Locate the cell with the specified text and output its (x, y) center coordinate. 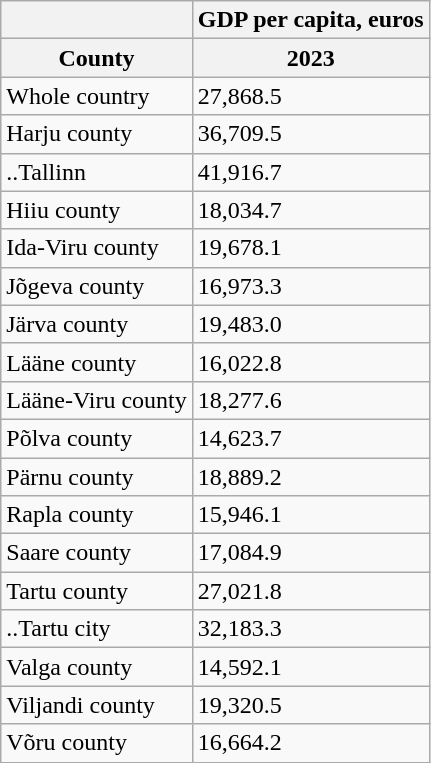
Hiiu county (97, 210)
32,183.3 (310, 629)
County (97, 58)
Viljandi county (97, 705)
GDP per capita, euros (310, 20)
Valga county (97, 667)
2023 (310, 58)
..Tallinn (97, 172)
Saare county (97, 553)
15,946.1 (310, 515)
27,868.5 (310, 96)
Põlva county (97, 438)
14,623.7 (310, 438)
16,022.8 (310, 362)
Lääne county (97, 362)
36,709.5 (310, 134)
Ida-Viru county (97, 248)
Tartu county (97, 591)
19,320.5 (310, 705)
Whole country (97, 96)
Harju county (97, 134)
Võru county (97, 743)
27,021.8 (310, 591)
..Tartu city (97, 629)
18,034.7 (310, 210)
19,483.0 (310, 324)
18,277.6 (310, 400)
14,592.1 (310, 667)
Rapla county (97, 515)
16,973.3 (310, 286)
18,889.2 (310, 477)
Pärnu county (97, 477)
16,664.2 (310, 743)
Lääne-Viru county (97, 400)
Järva county (97, 324)
19,678.1 (310, 248)
41,916.7 (310, 172)
17,084.9 (310, 553)
Jõgeva county (97, 286)
